Identify which cell holds the provided text, then report its (x, y) central coordinate. 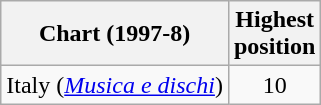
Chart (1997-8) (115, 34)
Highestposition (274, 34)
Italy (Musica e dischi) (115, 85)
10 (274, 85)
